Extract the [X, Y] coordinate from the center of the cell holding the provided text.  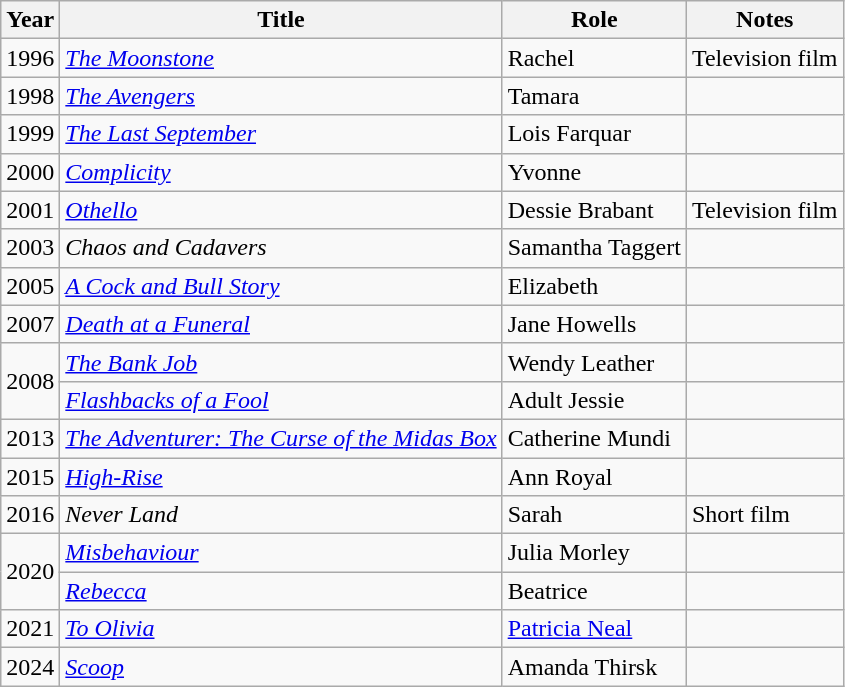
2016 [30, 515]
The Adventurer: The Curse of the Midas Box [281, 438]
A Cock and Bull Story [281, 286]
Year [30, 20]
Complicity [281, 172]
Wendy Leather [594, 362]
2000 [30, 172]
Misbehaviour [281, 553]
Chaos and Cadavers [281, 248]
Role [594, 20]
1996 [30, 58]
2003 [30, 248]
Jane Howells [594, 324]
2020 [30, 572]
The Last September [281, 134]
Sarah [594, 515]
2015 [30, 477]
Samantha Taggert [594, 248]
2005 [30, 286]
Dessie Brabant [594, 210]
Yvonne [594, 172]
Lois Farquar [594, 134]
2007 [30, 324]
The Avengers [281, 96]
Catherine Mundi [594, 438]
Beatrice [594, 591]
Rebecca [281, 591]
Elizabeth [594, 286]
2008 [30, 381]
2024 [30, 667]
The Moonstone [281, 58]
Never Land [281, 515]
1998 [30, 96]
Scoop [281, 667]
Short film [764, 515]
2001 [30, 210]
Notes [764, 20]
The Bank Job [281, 362]
Flashbacks of a Fool [281, 400]
High-Rise [281, 477]
Amanda Thirsk [594, 667]
Ann Royal [594, 477]
Adult Jessie [594, 400]
2013 [30, 438]
1999 [30, 134]
Patricia Neal [594, 629]
Death at a Funeral [281, 324]
Julia Morley [594, 553]
Tamara [594, 96]
Othello [281, 210]
Title [281, 20]
To Olivia [281, 629]
2021 [30, 629]
Rachel [594, 58]
